Find where the given text appears and provide that cell's center as (X, Y) coordinate. 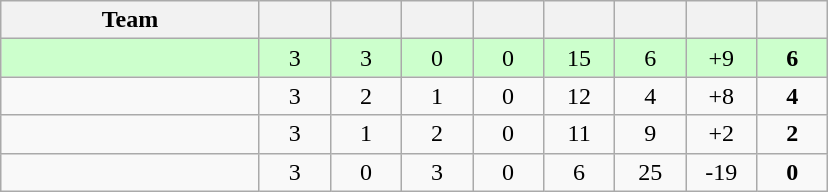
+9 (722, 58)
15 (580, 58)
9 (650, 134)
11 (580, 134)
+8 (722, 96)
-19 (722, 172)
12 (580, 96)
Team (130, 20)
+2 (722, 134)
25 (650, 172)
